Identify which cell holds the provided text, then report its [X, Y] central coordinate. 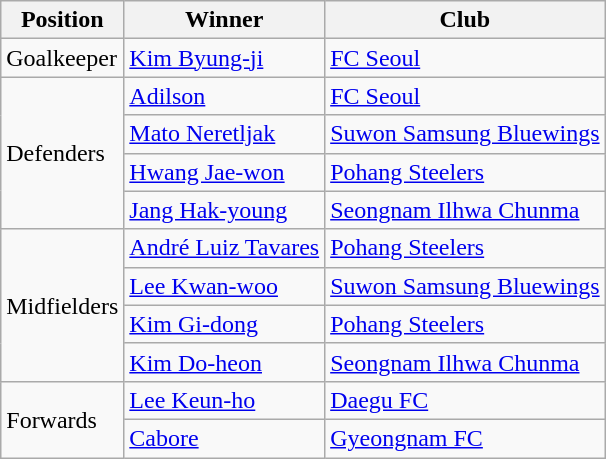
Forwards [62, 419]
Lee Keun-ho [224, 400]
Lee Kwan-woo [224, 286]
Position [62, 20]
Midfielders [62, 305]
Goalkeeper [62, 58]
André Luiz Tavares [224, 248]
Adilson [224, 96]
Club [465, 20]
Defenders [62, 153]
Daegu FC [465, 400]
Jang Hak-young [224, 210]
Kim Do-heon [224, 362]
Kim Gi-dong [224, 324]
Kim Byung-ji [224, 58]
Cabore [224, 438]
Gyeongnam FC [465, 438]
Hwang Jae-won [224, 172]
Mato Neretljak [224, 134]
Winner [224, 20]
